Provide the (X, Y) coordinate of the cell's center where the given text is located.  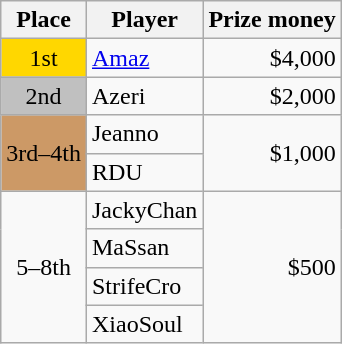
JackyChan (144, 210)
Place (44, 20)
Jeanno (144, 134)
2nd (44, 96)
Azeri (144, 96)
XiaoSoul (144, 324)
1st (44, 58)
Amaz (144, 58)
Player (144, 20)
Prize money (272, 20)
5–8th (44, 267)
StrifeCro (144, 286)
$4,000 (272, 58)
RDU (144, 172)
$1,000 (272, 153)
$500 (272, 267)
3rd–4th (44, 153)
MaSsan (144, 248)
$2,000 (272, 96)
